Identify which cell holds the provided text, then report its [X, Y] central coordinate. 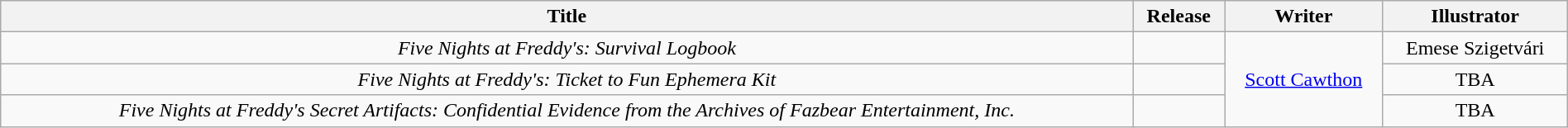
Scott Cawthon [1304, 79]
Five Nights at Freddy's: Ticket to Fun Ephemera Kit [567, 79]
Title [567, 17]
Five Nights at Freddy's: Survival Logbook [567, 48]
Five Nights at Freddy's Secret Artifacts: Confidential Evidence from the Archives of Fazbear Entertainment, Inc. [567, 111]
Release [1179, 17]
Illustrator [1475, 17]
Emese Szigetvári [1475, 48]
Writer [1304, 17]
